Capture the cell that displays the provided text and extract its (X, Y) central coordinate. 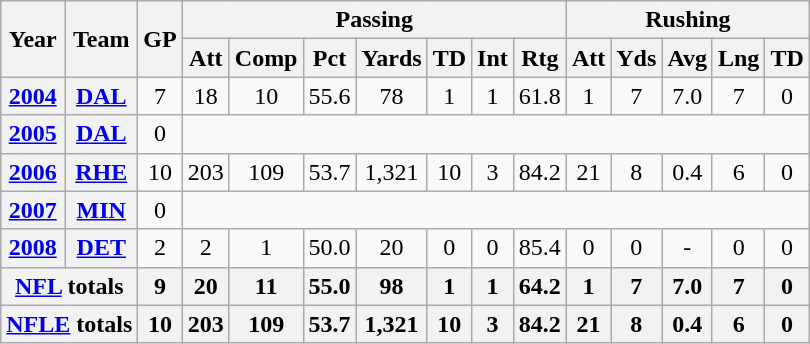
Rushing (688, 20)
Team (102, 39)
RHE (102, 172)
2005 (33, 134)
50.0 (330, 248)
85.4 (540, 248)
DET (102, 248)
61.8 (540, 96)
Int (493, 58)
GP (160, 39)
55.6 (330, 96)
Avg (688, 58)
NFL totals (70, 286)
2008 (33, 248)
Lng (738, 58)
Rtg (540, 58)
9 (160, 286)
Year (33, 39)
2007 (33, 210)
- (688, 248)
Passing (374, 20)
NFLE totals (70, 324)
55.0 (330, 286)
MIN (102, 210)
Yds (636, 58)
Yards (392, 58)
Pct (330, 58)
11 (266, 286)
2006 (33, 172)
98 (392, 286)
64.2 (540, 286)
2004 (33, 96)
18 (206, 96)
78 (392, 96)
Comp (266, 58)
